From the cell containing the given text, extract its center point as (x, y) coordinate. 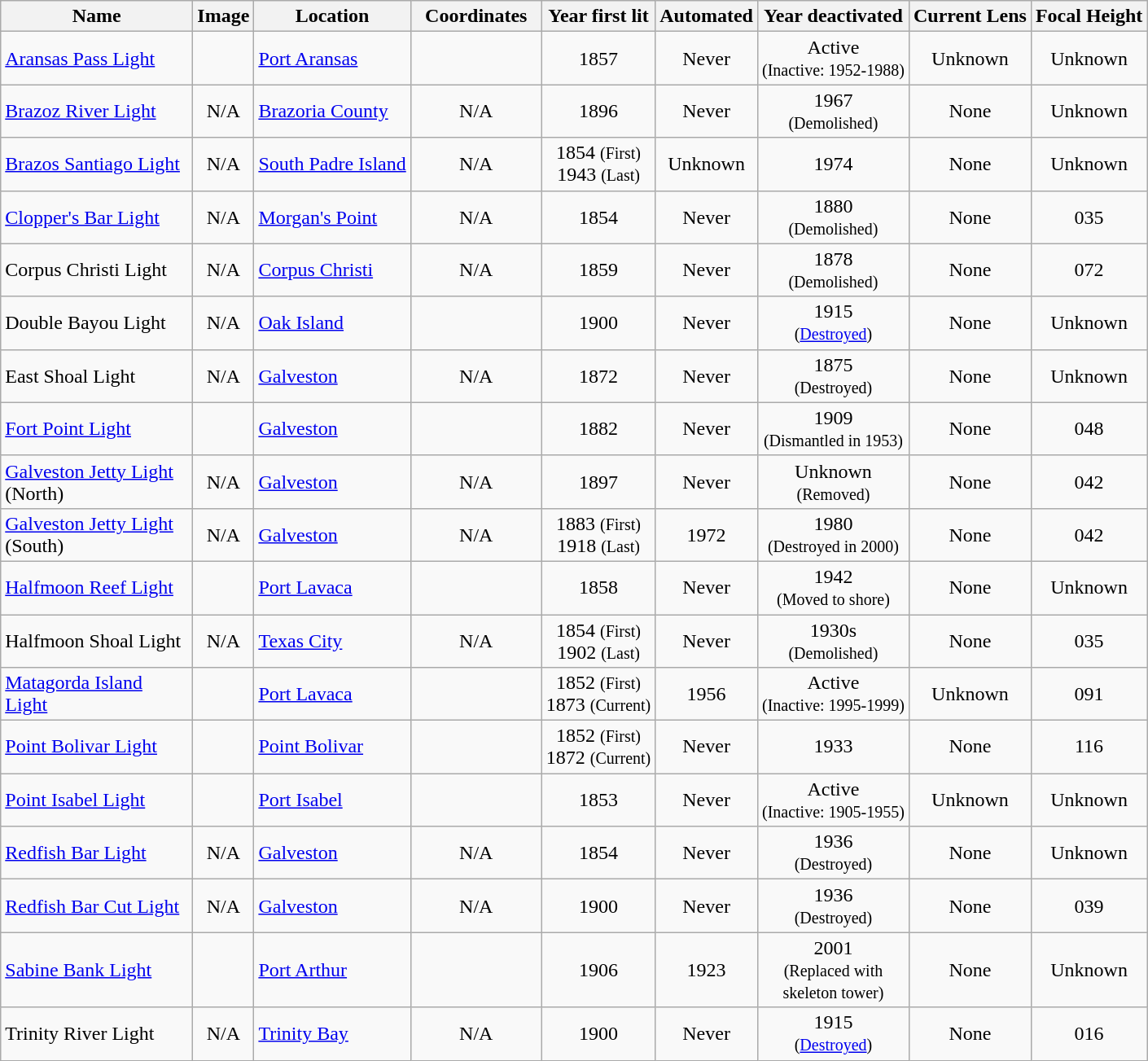
1897 (598, 482)
1915 (Destroyed) (833, 1034)
Point Bolivar (332, 748)
1857 (598, 59)
Halfmoon Shoal Light (97, 640)
1858 (598, 588)
Morgan's Point (332, 217)
Corpus Christi Light (97, 270)
1852 (First) 1873 (Current) (598, 694)
Active(Inactive: 1952-1988) (833, 59)
Corpus Christi (332, 270)
1896 (598, 111)
Trinity River Light (97, 1034)
1854 (First) 1902 (Last) (598, 640)
1883 (First) 1918 (Last) (598, 534)
Port Arthur (332, 970)
1915(Destroyed) (833, 322)
Double Bayou Light (97, 322)
Fort Point Light (97, 428)
Halfmoon Reef Light (97, 588)
East Shoal Light (97, 376)
Image (223, 16)
1980(Destroyed in 2000) (833, 534)
072 (1089, 270)
Trinity Bay (332, 1034)
039 (1089, 905)
Oak Island (332, 322)
South Padre Island (332, 164)
1853 (598, 800)
Year first lit (598, 16)
1854 (First) 1943 (Last) (598, 164)
016 (1089, 1034)
1859 (598, 270)
Active(Inactive: 1995-1999) (833, 694)
Redfish Bar Cut Light (97, 905)
Matagorda Island Light (97, 694)
1972 (707, 534)
2001(Replaced withskeleton tower) (833, 970)
Galveston Jetty Light(South) (97, 534)
1974 (833, 164)
1967(Demolished) (833, 111)
1882 (598, 428)
Current Lens (970, 16)
Aransas Pass Light (97, 59)
1875(Destroyed) (833, 376)
116 (1089, 748)
Galveston Jetty Light(North) (97, 482)
091 (1089, 694)
1942(Moved to shore) (833, 588)
1956 (707, 694)
Location (332, 16)
Year deactivated (833, 16)
Unknown(Removed) (833, 482)
Port Aransas (332, 59)
1852 (First) 1872 (Current) (598, 748)
1930s(Demolished) (833, 640)
Point Isabel Light (97, 800)
Texas City (332, 640)
1933 (833, 748)
1923 (707, 970)
1872 (598, 376)
Active(Inactive: 1905-1955) (833, 800)
1878(Demolished) (833, 270)
Name (97, 16)
Port Isabel (332, 800)
1909(Dismantled in 1953) (833, 428)
Brazos Santiago Light (97, 164)
1880(Demolished) (833, 217)
048 (1089, 428)
Brazoz River Light (97, 111)
Point Bolivar Light (97, 748)
Focal Height (1089, 16)
1906 (598, 970)
Coordinates (475, 16)
Redfish Bar Light (97, 853)
Automated (707, 16)
Brazoria County (332, 111)
Clopper's Bar Light (97, 217)
Sabine Bank Light (97, 970)
